Search for the cell housing the specified text and yield its [X, Y] center coordinate. 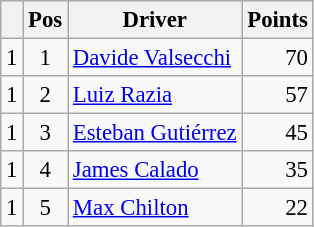
Esteban Gutiérrez [155, 133]
4 [46, 170]
3 [46, 133]
45 [278, 133]
Driver [155, 20]
Davide Valsecchi [155, 58]
35 [278, 170]
Max Chilton [155, 208]
James Calado [155, 170]
Luiz Razia [155, 95]
Pos [46, 20]
2 [46, 95]
Points [278, 20]
57 [278, 95]
70 [278, 58]
5 [46, 208]
22 [278, 208]
